Provide the [x, y] coordinate of the cell's center where the given text is located.  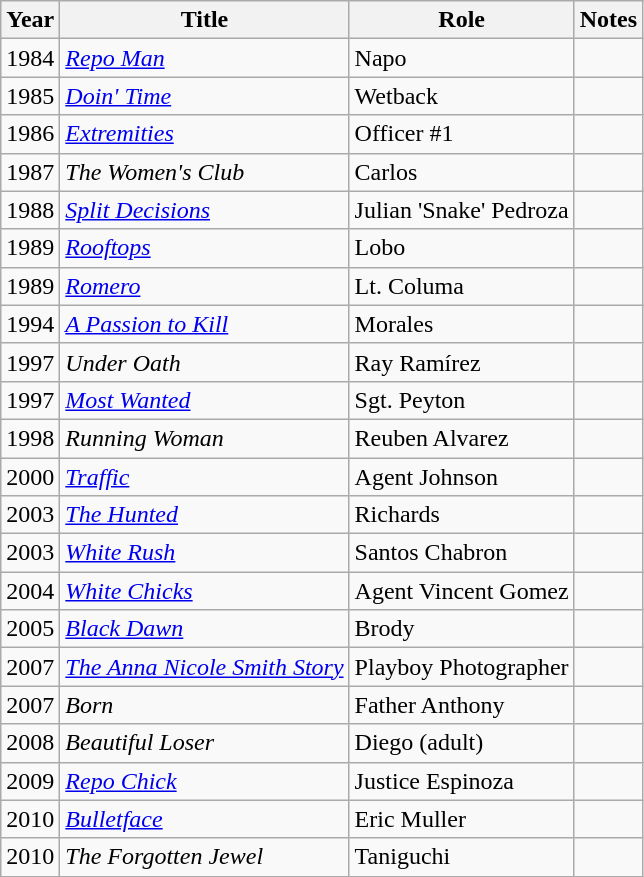
Born [204, 705]
Lobo [462, 248]
1984 [30, 58]
1986 [30, 134]
Santos Chabron [462, 553]
Diego (adult) [462, 743]
Ray Ramírez [462, 362]
1987 [30, 172]
A Passion to Kill [204, 324]
Romero [204, 286]
Repo Man [204, 58]
1998 [30, 438]
Role [462, 20]
Notes [608, 20]
White Chicks [204, 591]
Repo Chick [204, 781]
Bulletface [204, 819]
Sgt. Peyton [462, 400]
Black Dawn [204, 629]
1988 [30, 210]
Julian 'Snake' Pedroza [462, 210]
The Anna Nicole Smith Story [204, 667]
Lt. Columa [462, 286]
Title [204, 20]
2000 [30, 477]
Officer #1 [462, 134]
1994 [30, 324]
2005 [30, 629]
Traffic [204, 477]
Year [30, 20]
Running Woman [204, 438]
Split Decisions [204, 210]
Reuben Alvarez [462, 438]
Most Wanted [204, 400]
Carlos [462, 172]
Rooftops [204, 248]
The Women's Club [204, 172]
Agent Johnson [462, 477]
Father Anthony [462, 705]
Doin' Time [204, 96]
1985 [30, 96]
2009 [30, 781]
White Rush [204, 553]
2008 [30, 743]
Richards [462, 515]
Agent Vincent Gomez [462, 591]
Playboy Photographer [462, 667]
2004 [30, 591]
Under Oath [204, 362]
Brody [462, 629]
Extremities [204, 134]
Eric Muller [462, 819]
The Hunted [204, 515]
Taniguchi [462, 857]
Wetback [462, 96]
Morales [462, 324]
Beautiful Loser [204, 743]
Justice Espinoza [462, 781]
Napo [462, 58]
The Forgotten Jewel [204, 857]
